Return the (X, Y) coordinate for the center point of the cell that contains the specified text.  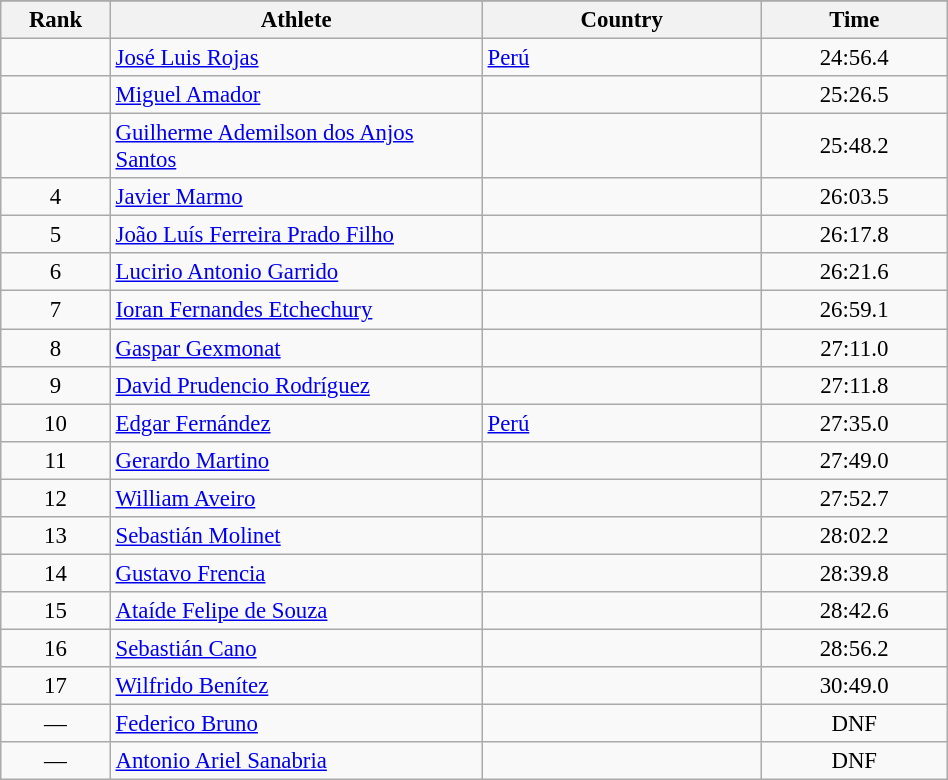
Guilherme Ademilson dos Anjos Santos (296, 146)
24:56.4 (854, 58)
26:17.8 (854, 235)
10 (56, 423)
Ioran Fernandes Etchechury (296, 310)
26:21.6 (854, 273)
7 (56, 310)
27:52.7 (854, 498)
26:03.5 (854, 197)
Country (622, 20)
28:02.2 (854, 536)
26:59.1 (854, 310)
Federico Bruno (296, 724)
Wilfrido Benítez (296, 686)
8 (56, 348)
13 (56, 536)
Miguel Amador (296, 95)
17 (56, 686)
Sebastián Cano (296, 648)
27:49.0 (854, 460)
28:42.6 (854, 611)
Javier Marmo (296, 197)
27:11.0 (854, 348)
11 (56, 460)
27:35.0 (854, 423)
Edgar Fernández (296, 423)
9 (56, 385)
Gustavo Frencia (296, 573)
Sebastián Molinet (296, 536)
27:11.8 (854, 385)
Antonio Ariel Sanabria (296, 761)
João Luís Ferreira Prado Filho (296, 235)
4 (56, 197)
5 (56, 235)
Gaspar Gexmonat (296, 348)
Gerardo Martino (296, 460)
William Aveiro (296, 498)
David Prudencio Rodríguez (296, 385)
25:26.5 (854, 95)
Rank (56, 20)
28:56.2 (854, 648)
Athlete (296, 20)
25:48.2 (854, 146)
Time (854, 20)
6 (56, 273)
Ataíde Felipe de Souza (296, 611)
28:39.8 (854, 573)
30:49.0 (854, 686)
José Luis Rojas (296, 58)
12 (56, 498)
16 (56, 648)
14 (56, 573)
Lucirio Antonio Garrido (296, 273)
15 (56, 611)
